Find where the given text appears and provide that cell's center as [X, Y] coordinate. 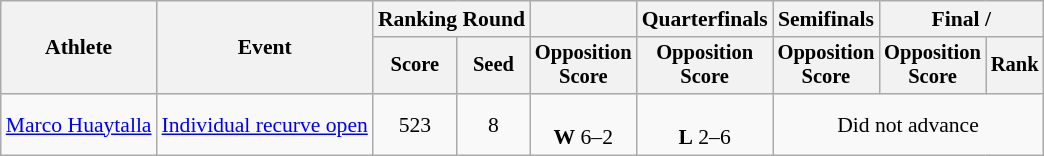
Score [415, 66]
523 [415, 124]
Rank [1015, 66]
Semifinals [826, 19]
8 [494, 124]
Ranking Round [452, 19]
Athlete [79, 48]
Seed [494, 66]
Quarterfinals [705, 19]
Final / [961, 19]
Event [265, 48]
L 2–6 [705, 124]
Marco Huaytalla [79, 124]
Individual recurve open [265, 124]
W 6–2 [584, 124]
Did not advance [908, 124]
